Search for the cell housing the specified text and yield its (X, Y) center coordinate. 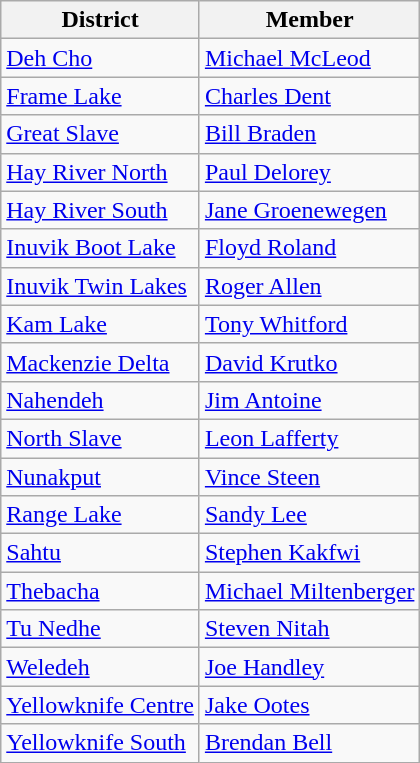
Joe Handley (310, 667)
Weledeh (100, 667)
District (100, 20)
Hay River North (100, 172)
Thebacha (100, 591)
Yellowknife South (100, 743)
Kam Lake (100, 324)
Tony Whitford (310, 324)
Paul Delorey (310, 172)
Michael McLeod (310, 58)
Mackenzie Delta (100, 362)
Deh Cho (100, 58)
David Krutko (310, 362)
Great Slave (100, 134)
Member (310, 20)
Vince Steen (310, 477)
Michael Miltenberger (310, 591)
Inuvik Boot Lake (100, 248)
Jane Groenewegen (310, 210)
Bill Braden (310, 134)
Jake Ootes (310, 705)
Sahtu (100, 553)
Sandy Lee (310, 515)
Stephen Kakfwi (310, 553)
Brendan Bell (310, 743)
Floyd Roland (310, 248)
Tu Nedhe (100, 629)
Jim Antoine (310, 400)
Hay River South (100, 210)
Steven Nitah (310, 629)
Yellowknife Centre (100, 705)
Charles Dent (310, 96)
Inuvik Twin Lakes (100, 286)
Roger Allen (310, 286)
Leon Lafferty (310, 438)
Range Lake (100, 515)
Nahendeh (100, 400)
Nunakput (100, 477)
Frame Lake (100, 96)
North Slave (100, 438)
